Pinpoint the cell where the given text exists, returning its (X, Y) midpoint coordinate. 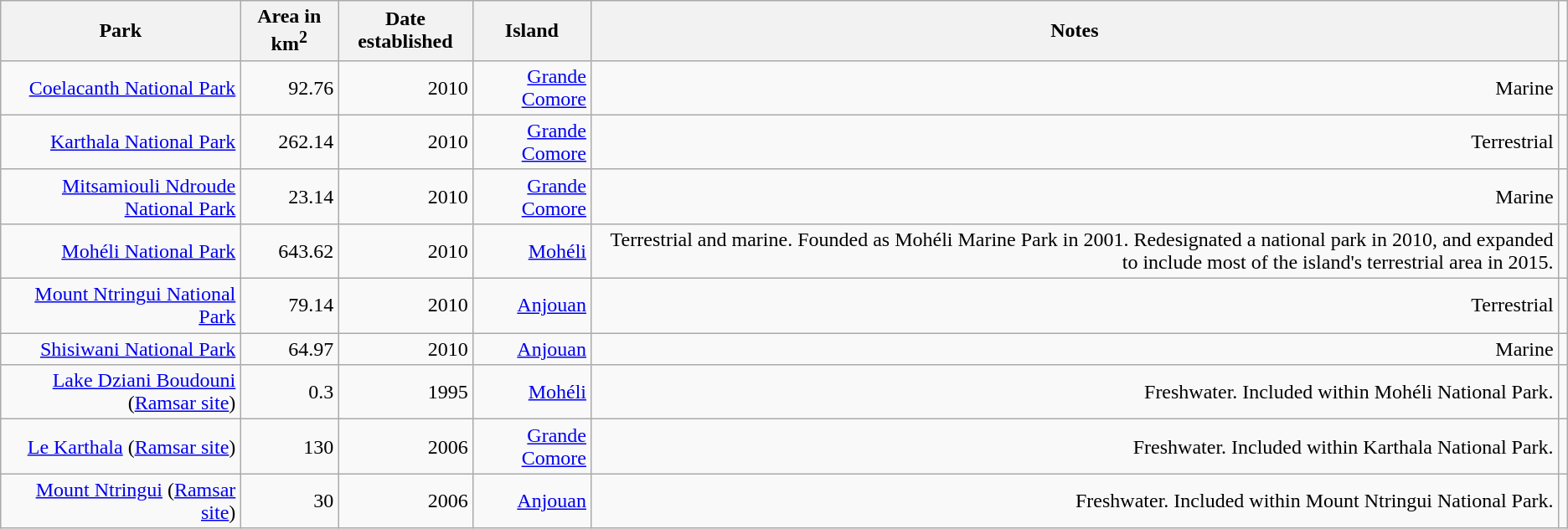
0.3 (290, 392)
262.14 (290, 142)
Freshwater. Included within Karthala National Park. (1075, 447)
Lake Dziani Boudouni (Ramsar site) (121, 392)
Karthala National Park (121, 142)
643.62 (290, 251)
Mount Ntringui National Park (121, 306)
64.97 (290, 349)
130 (290, 447)
23.14 (290, 196)
Shisiwani National Park (121, 349)
Freshwater. Included within Mohéli National Park. (1075, 392)
79.14 (290, 306)
Notes (1075, 31)
Park (121, 31)
Mitsamiouli Ndroude National Park (121, 196)
92.76 (290, 87)
Area in km2 (290, 31)
Date established (405, 31)
1995 (405, 392)
Mount Ntringui (Ramsar site) (121, 501)
Freshwater. Included within Mount Ntringui National Park. (1075, 501)
Mohéli National Park (121, 251)
Island (531, 31)
Le Karthala (Ramsar site) (121, 447)
Coelacanth National Park (121, 87)
30 (290, 501)
